Scan for the cell matching the given text and deliver its (x, y) coordinate at center. 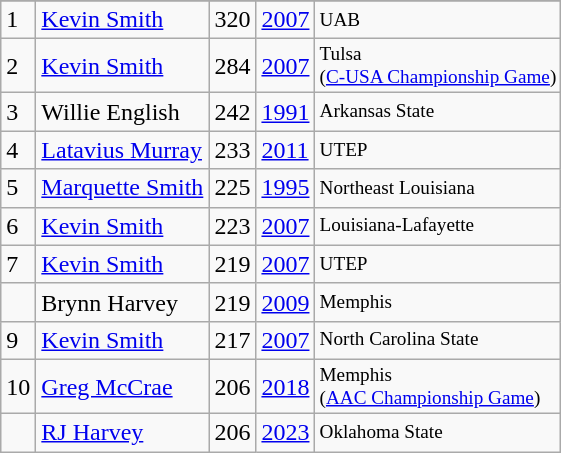
Louisiana-Lafayette (438, 226)
Memphis (438, 302)
2 (18, 66)
Oklahoma State (438, 433)
Arkansas State (438, 112)
North Carolina State (438, 340)
233 (232, 150)
1995 (286, 188)
UAB (438, 20)
6 (18, 226)
217 (232, 340)
Memphis(AAC Championship Game) (438, 386)
RJ Harvey (122, 433)
1 (18, 20)
2018 (286, 386)
Latavius Murray (122, 150)
4 (18, 150)
320 (232, 20)
225 (232, 188)
10 (18, 386)
223 (232, 226)
2023 (286, 433)
2009 (286, 302)
Northeast Louisiana (438, 188)
Brynn Harvey (122, 302)
7 (18, 264)
Greg McCrae (122, 386)
242 (232, 112)
5 (18, 188)
2011 (286, 150)
284 (232, 66)
1991 (286, 112)
Willie English (122, 112)
9 (18, 340)
Marquette Smith (122, 188)
3 (18, 112)
Tulsa(C-USA Championship Game) (438, 66)
